Detect which cell encompasses the target text, then output its (x, y) center coordinate. 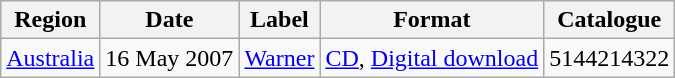
Date (170, 20)
16 May 2007 (170, 58)
Warner (280, 58)
CD, Digital download (432, 58)
Region (50, 20)
Australia (50, 58)
5144214322 (610, 58)
Label (280, 20)
Format (432, 20)
Catalogue (610, 20)
